Capture the cell that displays the provided text and extract its (X, Y) central coordinate. 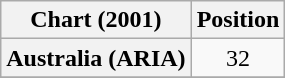
32 (238, 58)
Position (238, 20)
Chart (2001) (96, 20)
Australia (ARIA) (96, 58)
